Find where the given text appears and provide that cell's center as (X, Y) coordinate. 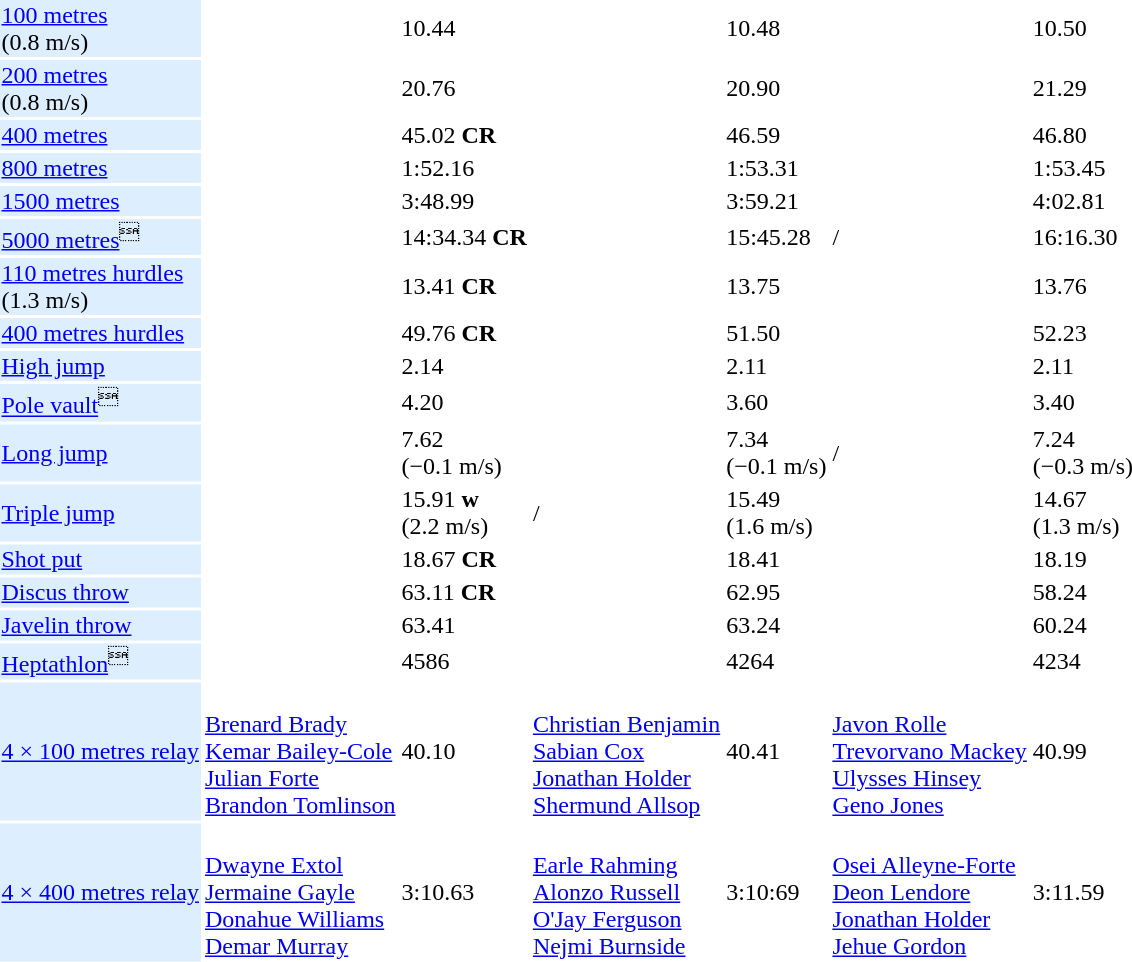
63.24 (776, 625)
1:53.31 (776, 168)
15.91 w (2.2 m/s) (464, 512)
7.62 (−0.1 m/s) (464, 452)
Brenard Brady Kemar Bailey-Cole Julian Forte Brandon Tomlinson (300, 751)
3:48.99 (464, 201)
200 metres (0.8 m/s) (100, 88)
62.95 (776, 592)
13.41 CR (464, 286)
4586 (464, 661)
4.20 (464, 402)
Earle Rahming Alonzo Russell O'Jay Ferguson Nejmi Burnside (626, 892)
Long jump (100, 452)
49.76 CR (464, 333)
1:52.16 (464, 168)
5000 metres (100, 237)
Christian Benjamin Sabian Cox Jonathan Holder Shermund Allsop (626, 751)
Javelin throw (100, 625)
10.48 (776, 28)
3.60 (776, 402)
110 metres hurdles (1.3 m/s) (100, 286)
Dwayne Extol Jermaine Gayle Donahue Williams Demar Murray (300, 892)
3:10:69 (776, 892)
Osei Alleyne-Forte Deon Lendore Jonathan Holder Jehue Gordon (930, 892)
15.49 (1.6 m/s) (776, 512)
10.44 (464, 28)
Javon Rolle Trevorvano Mackey Ulysses Hinsey Geno Jones (930, 751)
Shot put (100, 559)
1500 metres (100, 201)
3:59.21 (776, 201)
2.11 (776, 366)
2.14 (464, 366)
Pole vault (100, 402)
20.90 (776, 88)
4 × 100 metres relay (100, 751)
4 × 400 metres relay (100, 892)
51.50 (776, 333)
100 metres (0.8 m/s) (100, 28)
400 metres hurdles (100, 333)
14:34.34 CR (464, 237)
800 metres (100, 168)
High jump (100, 366)
18.67 CR (464, 559)
18.41 (776, 559)
40.10 (464, 751)
Discus throw (100, 592)
15:45.28 (776, 237)
Heptathlon (100, 661)
46.59 (776, 135)
7.34 (−0.1 m/s) (776, 452)
4264 (776, 661)
20.76 (464, 88)
63.41 (464, 625)
45.02 CR (464, 135)
400 metres (100, 135)
3:10.63 (464, 892)
63.11 CR (464, 592)
40.41 (776, 751)
Triple jump (100, 512)
13.75 (776, 286)
